Locate the cell with the specified text and output its (x, y) center coordinate. 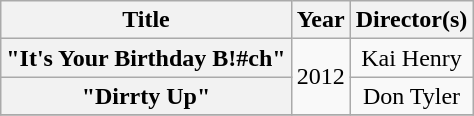
Kai Henry (412, 58)
Don Tyler (412, 96)
"It's Your Birthday B!#ch" (146, 58)
2012 (320, 77)
Year (320, 20)
"Dirrty Up" (146, 96)
Title (146, 20)
Director(s) (412, 20)
